Find where the given text appears and provide that cell's center as [X, Y] coordinate. 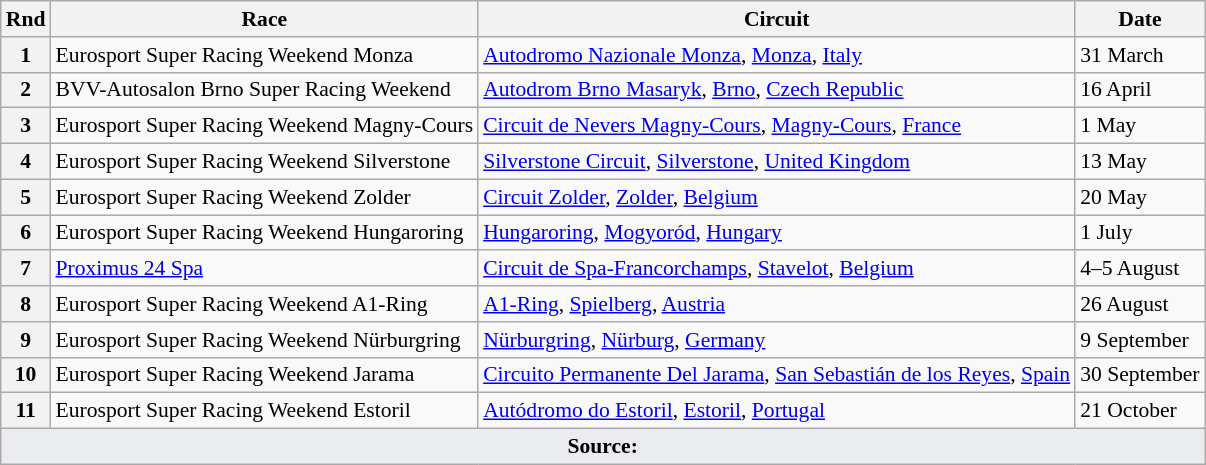
30 September [1140, 375]
Eurosport Super Racing Weekend Monza [264, 55]
Eurosport Super Racing Weekend A1-Ring [264, 304]
9 September [1140, 340]
Circuit de Spa-Francorchamps, Stavelot, Belgium [776, 269]
4–5 August [1140, 269]
20 May [1140, 197]
26 August [1140, 304]
1 July [1140, 233]
A1-Ring, Spielberg, Austria [776, 304]
Hungaroring, Mogyoród, Hungary [776, 233]
Rnd [26, 19]
13 May [1140, 162]
Eurosport Super Racing Weekend Hungaroring [264, 233]
Date [1140, 19]
Autodrom Brno Masaryk, Brno, Czech Republic [776, 90]
1 May [1140, 126]
Race [264, 19]
Circuito Permanente Del Jarama, San Sebastián de los Reyes, Spain [776, 375]
16 April [1140, 90]
10 [26, 375]
1 [26, 55]
Autodromo Nazionale Monza, Monza, Italy [776, 55]
Autódromo do Estoril, Estoril, Portugal [776, 411]
Eurosport Super Racing Weekend Zolder [264, 197]
BVV-Autosalon Brno Super Racing Weekend [264, 90]
9 [26, 340]
2 [26, 90]
Eurosport Super Racing Weekend Estoril [264, 411]
21 October [1140, 411]
Source: [603, 447]
7 [26, 269]
Eurosport Super Racing Weekend Nürburgring [264, 340]
Eurosport Super Racing Weekend Magny-Cours [264, 126]
Circuit [776, 19]
Eurosport Super Racing Weekend Silverstone [264, 162]
31 March [1140, 55]
Eurosport Super Racing Weekend Jarama [264, 375]
6 [26, 233]
8 [26, 304]
3 [26, 126]
Silverstone Circuit, Silverstone, United Kingdom [776, 162]
11 [26, 411]
5 [26, 197]
4 [26, 162]
Nürburgring, Nürburg, Germany [776, 340]
Proximus 24 Spa [264, 269]
Circuit Zolder, Zolder, Belgium [776, 197]
Circuit de Nevers Magny-Cours, Magny-Cours, France [776, 126]
